From the cell containing the given text, extract its center point as (X, Y) coordinate. 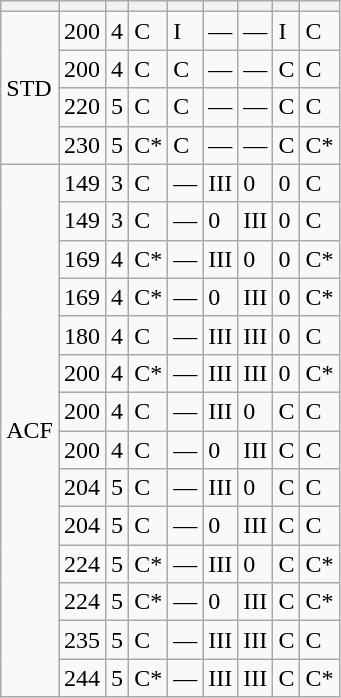
244 (82, 678)
220 (82, 107)
180 (82, 335)
235 (82, 640)
230 (82, 145)
ACF (30, 430)
STD (30, 88)
